Capture the cell that displays the provided text and extract its (X, Y) central coordinate. 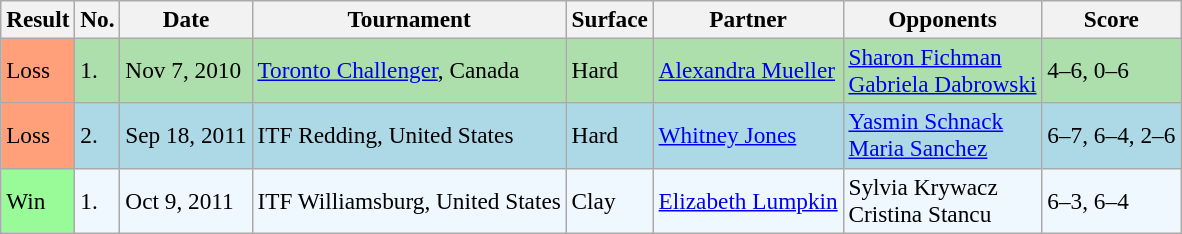
No. (98, 19)
ITF Redding, United States (409, 136)
Sep 18, 2011 (186, 136)
2. (98, 136)
Toronto Challenger, Canada (409, 70)
Result (38, 19)
Date (186, 19)
Elizabeth Lumpkin (748, 200)
Sylvia Krywacz Cristina Stancu (942, 200)
Oct 9, 2011 (186, 200)
Surface (610, 19)
6–7, 6–4, 2–6 (1112, 136)
Yasmin Schnack Maria Sanchez (942, 136)
Win (38, 200)
Sharon Fichman Gabriela Dabrowski (942, 70)
ITF Williamsburg, United States (409, 200)
Score (1112, 19)
Whitney Jones (748, 136)
Alexandra Mueller (748, 70)
Nov 7, 2010 (186, 70)
4–6, 0–6 (1112, 70)
6–3, 6–4 (1112, 200)
Partner (748, 19)
Tournament (409, 19)
Clay (610, 200)
Opponents (942, 19)
